Find where the given text appears and provide that cell's center as [x, y] coordinate. 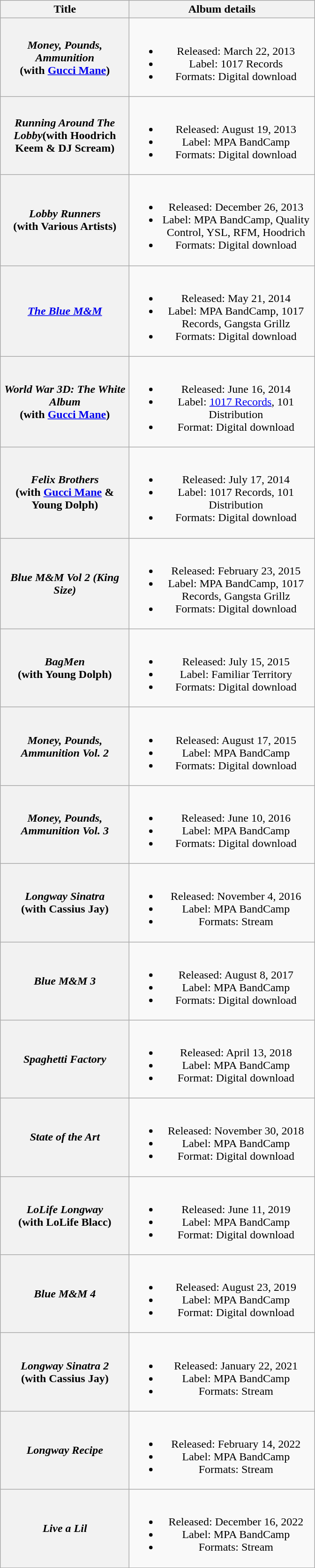
Running Around The Lobby(with Hoodrich Keem & DJ Scream) [65, 136]
The Blue M&M [65, 311]
Live a Lil [65, 1528]
Released: December 26, 2013Label: MPA BandCamp, Quality Control, YSL, RFM, HoodrichFormats: Digital download [222, 220]
Released: February 23, 2015Label: MPA BandCamp, 1017 Records, Gangsta GrillzFormats: Digital download [222, 583]
Released: July 15, 2015Label: Familiar TerritoryFormats: Digital download [222, 668]
Released: February 14, 2022Label: MPA BandCampFormats: Stream [222, 1450]
Felix Brothers (with Gucci Mane & Young Dolph) [65, 493]
Title [65, 9]
LoLife Longway (with LoLife Blacc) [65, 1215]
Lobby Runners(with Various Artists) [65, 220]
Album details [222, 9]
Longway Sinatra(with Cassius Jay) [65, 903]
Money, Pounds, Ammunition Vol. 3 [65, 824]
Released: August 19, 2013Label: MPA BandCampFormats: Digital download [222, 136]
Spaghetti Factory [65, 1059]
Released: November 30, 2018Label: MPA BandCampFormat: Digital download [222, 1138]
Released: June 11, 2019Label: MPA BandCampFormat: Digital download [222, 1215]
Released: December 16, 2022Label: MPA BandCampFormats: Stream [222, 1528]
Released: June 10, 2016Label: MPA BandCampFormats: Digital download [222, 824]
Released: November 4, 2016Label: MPA BandCampFormats: Stream [222, 903]
Released: May 21, 2014Label: MPA BandCamp, 1017 Records, Gangsta Grillz Formats: Digital download [222, 311]
Released: March 22, 2013Label: 1017 RecordsFormats: Digital download [222, 57]
Released: August 8, 2017Label: MPA BandCampFormats: Digital download [222, 981]
World War 3D: The White Album(with Gucci Mane) [65, 402]
Blue M&M 4 [65, 1294]
Released: August 23, 2019Label: MPA BandCampFormat: Digital download [222, 1294]
Released: August 17, 2015Label: MPA BandCampFormats: Digital download [222, 746]
Released: April 13, 2018Label: MPA BandCampFormat: Digital download [222, 1059]
Released: July 17, 2014Label: 1017 Records, 101 DistributionFormats: Digital download [222, 493]
Longway Recipe [65, 1450]
Money, Pounds, Ammunition(with Gucci Mane) [65, 57]
Released: January 22, 2021Label: MPA BandCampFormats: Stream [222, 1372]
Longway Sinatra 2(with Cassius Jay) [65, 1372]
Released: June 16, 2014Label: 1017 Records, 101 DistributionFormat: Digital download [222, 402]
Blue M&M Vol 2 (King Size) [65, 583]
Blue M&M 3 [65, 981]
State of the Art [65, 1138]
BagMen (with Young Dolph) [65, 668]
Money, Pounds, Ammunition Vol. 2 [65, 746]
